Determine the [x, y] coordinate at the center of the cell enclosing the given text.  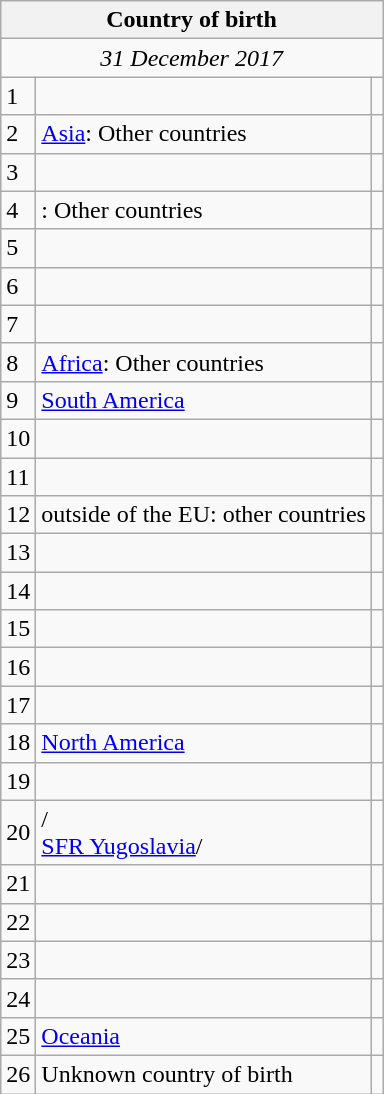
Africa: Other countries [204, 362]
22 [18, 922]
: Other countries [204, 210]
5 [18, 248]
17 [18, 705]
26 [18, 1074]
12 [18, 515]
4 [18, 210]
3 [18, 172]
9 [18, 400]
Asia: Other countries [204, 134]
20 [18, 832]
8 [18, 362]
19 [18, 781]
11 [18, 477]
1 [18, 96]
13 [18, 553]
outside of the EU: other countries [204, 515]
10 [18, 438]
21 [18, 884]
23 [18, 960]
7 [18, 324]
14 [18, 591]
2 [18, 134]
18 [18, 743]
Country of birth [192, 20]
North America [204, 743]
16 [18, 667]
6 [18, 286]
Oceania [204, 1036]
31 December 2017 [192, 58]
25 [18, 1036]
Unknown country of birth [204, 1074]
15 [18, 629]
24 [18, 998]
/SFR Yugoslavia/ [204, 832]
South America [204, 400]
